Scan for the cell matching the given text and deliver its (X, Y) coordinate at center. 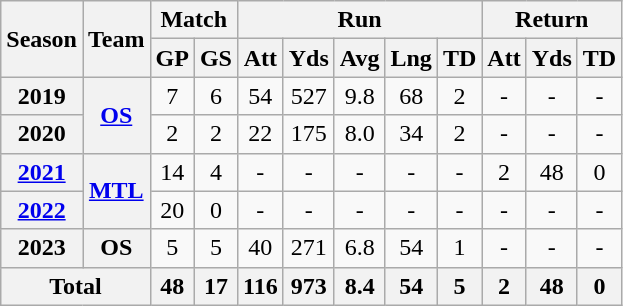
Run (359, 20)
Season (42, 39)
8.0 (360, 134)
GP (172, 58)
17 (216, 286)
34 (411, 134)
2019 (42, 96)
527 (308, 96)
2020 (42, 134)
175 (308, 134)
4 (216, 172)
116 (260, 286)
9.8 (360, 96)
Return (552, 20)
271 (308, 248)
8.4 (360, 286)
7 (172, 96)
14 (172, 172)
2021 (42, 172)
Lng (411, 58)
Total (76, 286)
MTL (116, 191)
20 (172, 210)
GS (216, 58)
22 (260, 134)
2022 (42, 210)
1 (459, 248)
973 (308, 286)
6.8 (360, 248)
Match (194, 20)
6 (216, 96)
Avg (360, 58)
Team (116, 39)
2023 (42, 248)
40 (260, 248)
68 (411, 96)
